Locate the cell with the specified text and output its [X, Y] center coordinate. 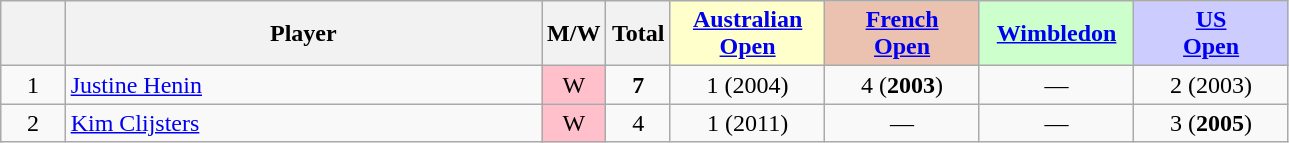
1 (2011) [747, 123]
4 (2003) [902, 85]
Total [638, 34]
M/W [574, 34]
US Open [1212, 34]
1 (2004) [747, 85]
7 [638, 85]
4 [638, 123]
3 (2005) [1212, 123]
Australian Open [747, 34]
Justine Henin [303, 85]
Kim Clijsters [303, 123]
1 [33, 85]
Player [303, 34]
2 (2003) [1212, 85]
Wimbledon [1056, 34]
French Open [902, 34]
2 [33, 123]
